Output the [X, Y] coordinate of the center of the cell containing the given text.  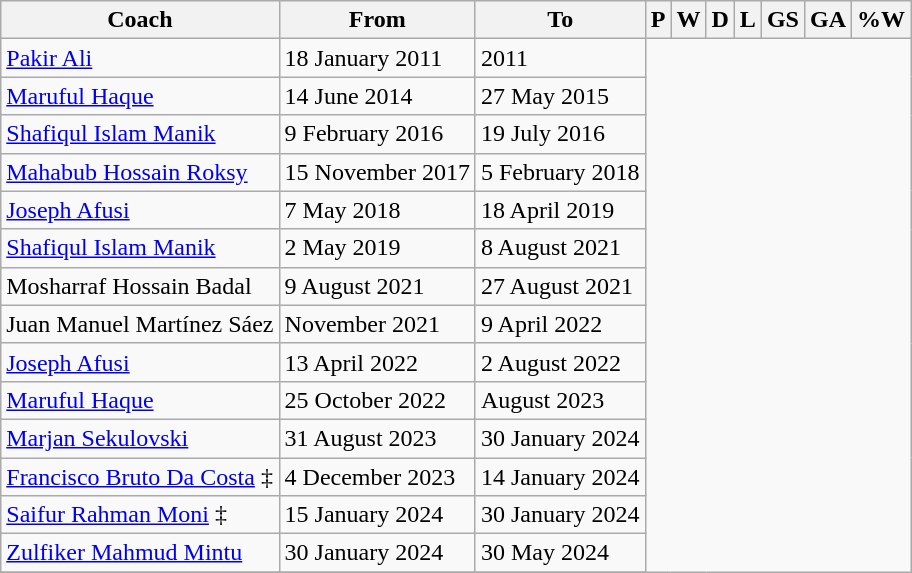
GA [828, 20]
August 2023 [560, 400]
November 2021 [377, 324]
Juan Manuel Martínez Sáez [140, 324]
31 August 2023 [377, 438]
L [748, 20]
Coach [140, 20]
7 May 2018 [377, 210]
9 April 2022 [560, 324]
15 November 2017 [377, 172]
Francisco Bruto Da Costa ‡ [140, 477]
%W [882, 20]
14 June 2014 [377, 96]
27 May 2015 [560, 96]
15 January 2024 [377, 515]
5 February 2018 [560, 172]
27 August 2021 [560, 286]
Mosharraf Hossain Badal [140, 286]
Pakir Ali [140, 58]
30 May 2024 [560, 553]
Mahabub Hossain Roksy [140, 172]
P [658, 20]
8 August 2021 [560, 248]
9 February 2016 [377, 134]
Saifur Rahman Moni ‡ [140, 515]
From [377, 20]
To [560, 20]
18 April 2019 [560, 210]
18 January 2011 [377, 58]
GS [782, 20]
2 August 2022 [560, 362]
13 April 2022 [377, 362]
9 August 2021 [377, 286]
Marjan Sekulovski [140, 438]
25 October 2022 [377, 400]
Zulfiker Mahmud Mintu [140, 553]
W [688, 20]
14 January 2024 [560, 477]
19 July 2016 [560, 134]
D [720, 20]
2011 [560, 58]
4 December 2023 [377, 477]
2 May 2019 [377, 248]
